Capture the cell that displays the provided text and extract its (X, Y) central coordinate. 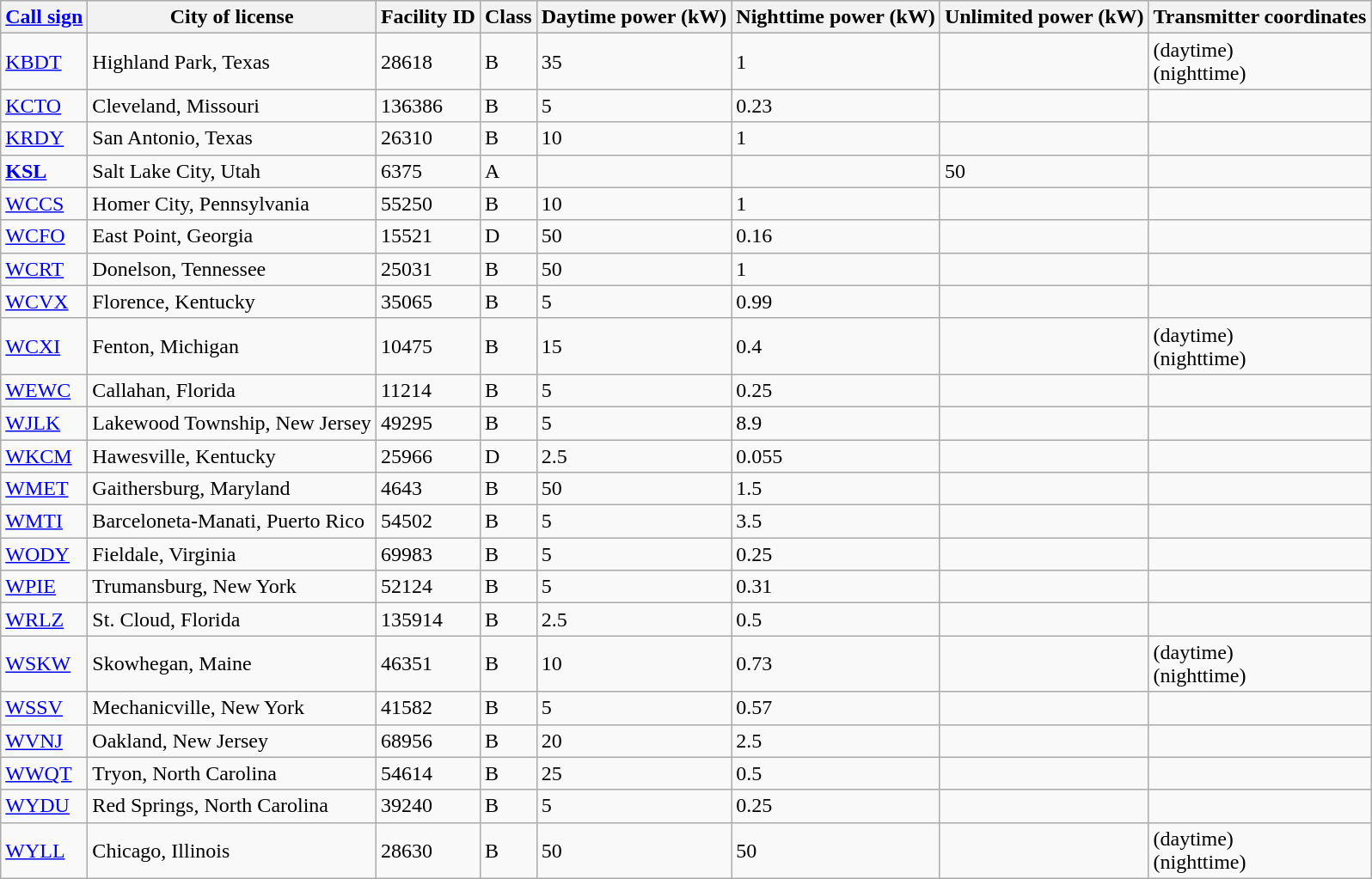
0.16 (836, 236)
Homer City, Pennsylvania (232, 204)
A (508, 171)
0.57 (836, 708)
1.5 (836, 489)
0.23 (836, 106)
0.99 (836, 302)
15 (634, 345)
KSL (45, 171)
0.4 (836, 345)
Unlimited power (kW) (1044, 17)
Florence, Kentucky (232, 302)
St. Cloud, Florida (232, 620)
WPIE (45, 587)
WRLZ (45, 620)
WJLK (45, 423)
39240 (428, 806)
49295 (428, 423)
6375 (428, 171)
Mechanicville, New York (232, 708)
KBDT (45, 62)
WVNJ (45, 741)
136386 (428, 106)
52124 (428, 587)
Call sign (45, 17)
WYLL (45, 851)
25966 (428, 456)
WCFO (45, 236)
City of license (232, 17)
Gaithersburg, Maryland (232, 489)
Fieldale, Virginia (232, 554)
0.73 (836, 663)
Class (508, 17)
11214 (428, 390)
20 (634, 741)
Donelson, Tennessee (232, 269)
4643 (428, 489)
Facility ID (428, 17)
Highland Park, Texas (232, 62)
WCXI (45, 345)
54614 (428, 773)
3.5 (836, 522)
68956 (428, 741)
Chicago, Illinois (232, 851)
WCCS (45, 204)
WYDU (45, 806)
Fenton, Michigan (232, 345)
WSSV (45, 708)
Nighttime power (kW) (836, 17)
WODY (45, 554)
KCTO (45, 106)
Callahan, Florida (232, 390)
135914 (428, 620)
WWQT (45, 773)
35 (634, 62)
Oakland, New Jersey (232, 741)
Skowhegan, Maine (232, 663)
0.055 (836, 456)
Hawesville, Kentucky (232, 456)
15521 (428, 236)
WMET (45, 489)
East Point, Georgia (232, 236)
10475 (428, 345)
46351 (428, 663)
Lakewood Township, New Jersey (232, 423)
35065 (428, 302)
69983 (428, 554)
54502 (428, 522)
Transmitter coordinates (1260, 17)
26310 (428, 138)
25 (634, 773)
25031 (428, 269)
San Antonio, Texas (232, 138)
Salt Lake City, Utah (232, 171)
WKCM (45, 456)
KRDY (45, 138)
Daytime power (kW) (634, 17)
Tryon, North Carolina (232, 773)
WSKW (45, 663)
WCRT (45, 269)
WMTI (45, 522)
0.31 (836, 587)
Red Springs, North Carolina (232, 806)
Trumansburg, New York (232, 587)
28618 (428, 62)
WCVX (45, 302)
55250 (428, 204)
WEWC (45, 390)
28630 (428, 851)
Cleveland, Missouri (232, 106)
41582 (428, 708)
8.9 (836, 423)
Barceloneta-Manati, Puerto Rico (232, 522)
